Return (x, y) of the center of cell containing provided text 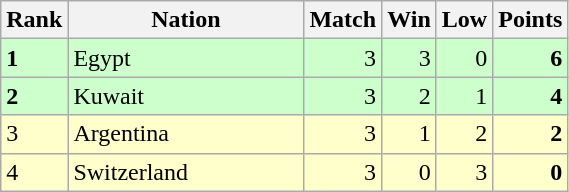
Kuwait (186, 96)
Points (530, 20)
Switzerland (186, 172)
Egypt (186, 58)
Win (410, 20)
Nation (186, 20)
Low (464, 20)
6 (530, 58)
Match (343, 20)
Rank (34, 20)
Argentina (186, 134)
